Return the [x, y] coordinate for the center point of the cell that contains the specified text.  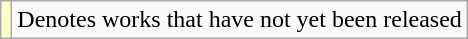
Denotes works that have not yet been released [240, 20]
